Search for the cell housing the specified text and yield its [x, y] center coordinate. 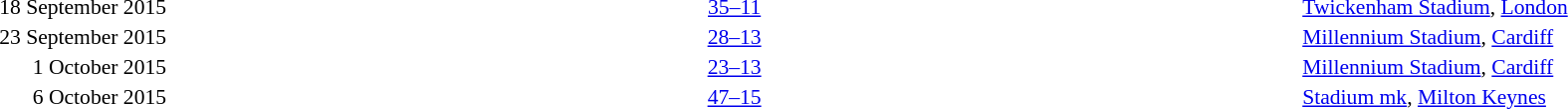
23–13 [735, 67]
28–13 [735, 37]
